Return [x, y] of the center of cell containing provided text 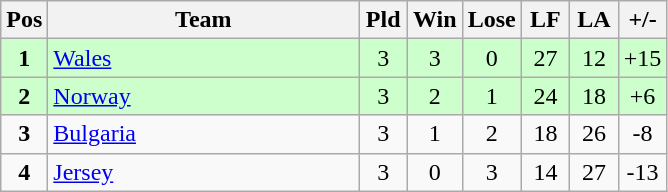
4 [24, 172]
Wales [204, 58]
Pld [384, 20]
24 [546, 96]
+/- [642, 20]
-8 [642, 134]
-13 [642, 172]
14 [546, 172]
Win [434, 20]
Bulgaria [204, 134]
Team [204, 20]
LF [546, 20]
26 [594, 134]
Jersey [204, 172]
Norway [204, 96]
LA [594, 20]
Lose [492, 20]
+15 [642, 58]
Pos [24, 20]
12 [594, 58]
+6 [642, 96]
